From the cell containing the given text, extract its center point as [X, Y] coordinate. 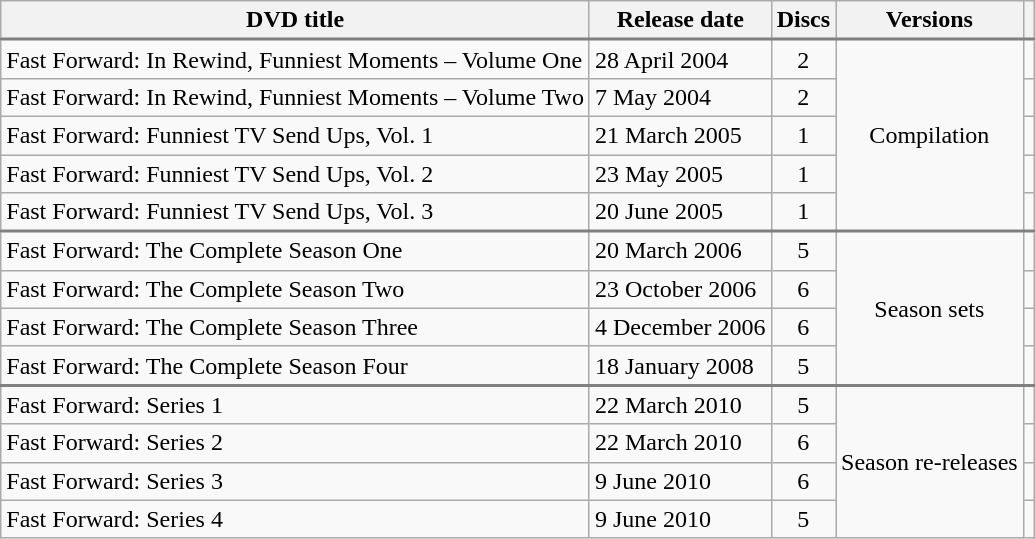
Season re-releases [930, 462]
Fast Forward: In Rewind, Funniest Moments – Volume One [296, 60]
Versions [930, 20]
Fast Forward: Series 1 [296, 404]
7 May 2004 [680, 97]
Fast Forward: Series 3 [296, 481]
Compilation [930, 136]
Fast Forward: Series 2 [296, 443]
Fast Forward: Funniest TV Send Ups, Vol. 1 [296, 135]
Fast Forward: Funniest TV Send Ups, Vol. 3 [296, 212]
23 October 2006 [680, 289]
23 May 2005 [680, 173]
21 March 2005 [680, 135]
Season sets [930, 308]
Release date [680, 20]
Discs [803, 20]
Fast Forward: Funniest TV Send Ups, Vol. 2 [296, 173]
Fast Forward: The Complete Season One [296, 250]
4 December 2006 [680, 327]
Fast Forward: Series 4 [296, 519]
28 April 2004 [680, 60]
Fast Forward: The Complete Season Two [296, 289]
Fast Forward: The Complete Season Three [296, 327]
Fast Forward: The Complete Season Four [296, 366]
18 January 2008 [680, 366]
DVD title [296, 20]
20 March 2006 [680, 250]
20 June 2005 [680, 212]
Fast Forward: In Rewind, Funniest Moments – Volume Two [296, 97]
